Provide the [x, y] coordinate of the cell's center where the given text is located.  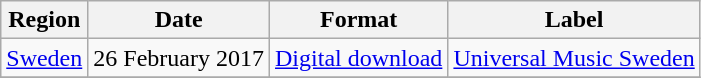
26 February 2017 [179, 58]
Region [44, 20]
Format [359, 20]
Date [179, 20]
Sweden [44, 58]
Label [574, 20]
Universal Music Sweden [574, 58]
Digital download [359, 58]
